Output the [x, y] coordinate of the center of the cell containing the given text.  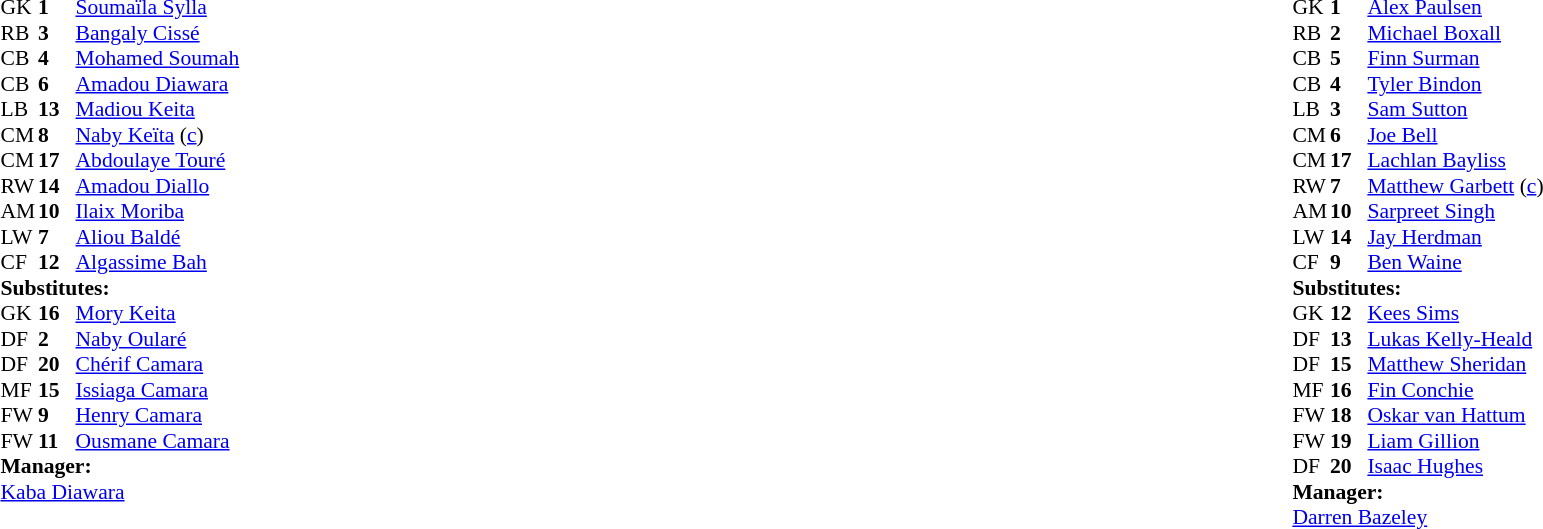
Kaba Diawara [120, 492]
Oskar van Hattum [1455, 415]
Michael Boxall [1455, 33]
Liam Gillion [1455, 441]
Amadou Diallo [158, 186]
Issiaga Camara [158, 390]
Ousmane Camara [158, 441]
Jay Herdman [1455, 237]
Naby Oularé [158, 339]
Aliou Baldé [158, 237]
Matthew Sheridan [1455, 365]
Sarpreet Singh [1455, 211]
Sam Sutton [1455, 109]
Ilaix Moriba [158, 211]
Mohamed Soumah [158, 59]
19 [1349, 441]
11 [57, 441]
Henry Camara [158, 415]
Algassime Bah [158, 263]
Fin Conchie [1455, 390]
Amadou Diawara [158, 84]
Joe Bell [1455, 135]
Lachlan Bayliss [1455, 161]
Kees Sims [1455, 313]
Finn Surman [1455, 59]
Mory Keita [158, 313]
Isaac Hughes [1455, 467]
Bangaly Cissé [158, 33]
Matthew Garbett (c) [1455, 186]
5 [1349, 59]
18 [1349, 415]
8 [57, 135]
Lukas Kelly-Heald [1455, 339]
Naby Keïta (c) [158, 135]
Abdoulaye Touré [158, 161]
Ben Waine [1455, 263]
Madiou Keita [158, 109]
Chérif Camara [158, 365]
Tyler Bindon [1455, 84]
